Scan for the cell matching the given text and deliver its [X, Y] coordinate at center. 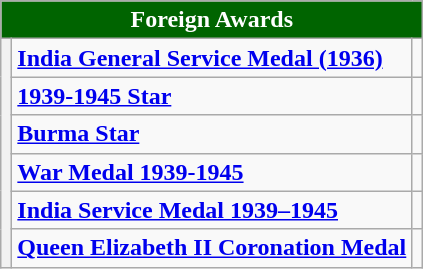
India Service Medal 1939–1945 [212, 210]
Queen Elizabeth II Coronation Medal [212, 248]
Foreign Awards [212, 20]
1939-1945 Star [212, 96]
Burma Star [212, 134]
War Medal 1939-1945 [212, 172]
India General Service Medal (1936) [212, 58]
